Search for the cell housing the specified text and yield its (X, Y) center coordinate. 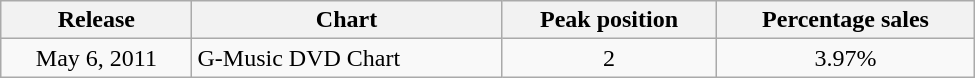
Percentage sales (846, 20)
May 6, 2011 (96, 58)
2 (609, 58)
Chart (346, 20)
Peak position (609, 20)
3.97% (846, 58)
G-Music DVD Chart (346, 58)
Release (96, 20)
